Return the [x, y] coordinate for the center point of the cell that contains the specified text.  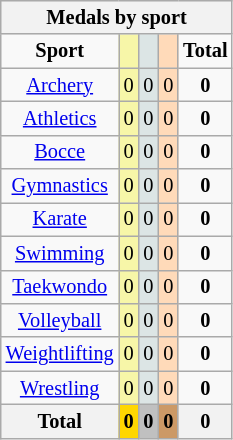
Volleyball [60, 320]
Gymnastics [60, 186]
Swimming [60, 253]
Sport [60, 51]
Bocce [60, 152]
Taekwondo [60, 287]
Weightlifting [60, 354]
Karate [60, 219]
Archery [60, 85]
Wrestling [60, 388]
Athletics [60, 118]
Medals by sport [117, 17]
